Find where the given text appears and provide that cell's center as (X, Y) coordinate. 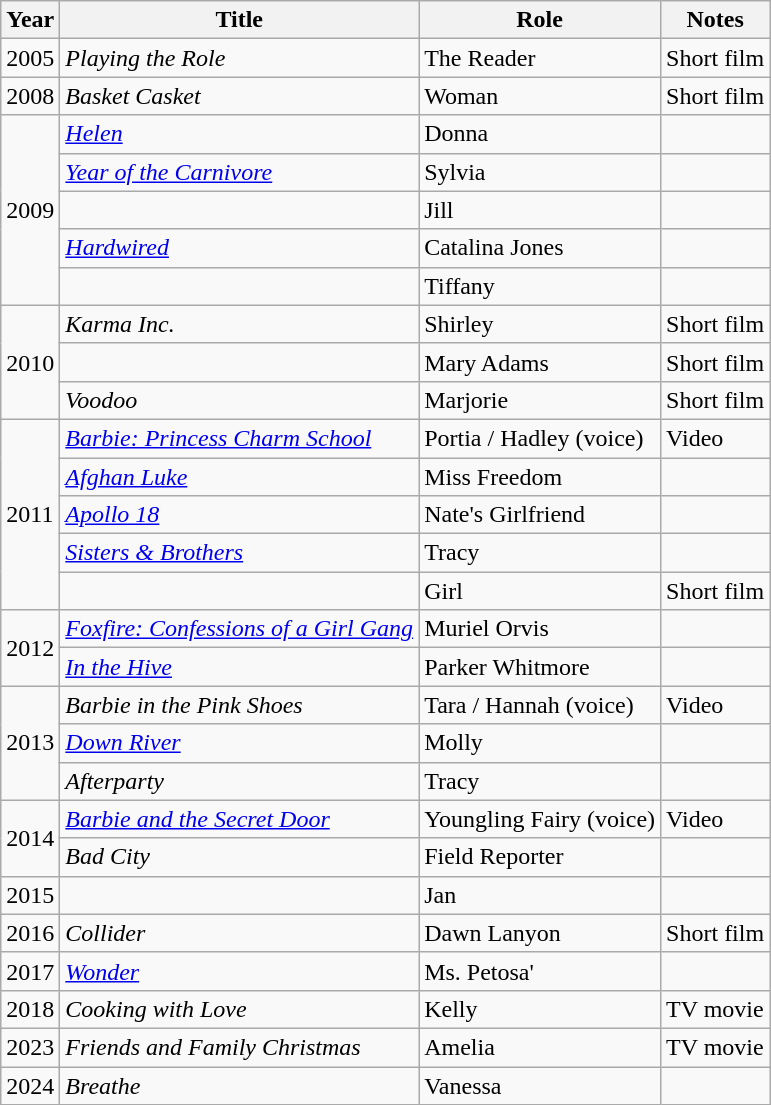
Playing the Role (240, 58)
Youngling Fairy (voice) (540, 819)
2016 (30, 933)
Kelly (540, 1009)
Marjorie (540, 400)
2018 (30, 1009)
Sisters & Brothers (240, 553)
Collider (240, 933)
Friends and Family Christmas (240, 1047)
Karma Inc. (240, 324)
Cooking with Love (240, 1009)
Catalina Jones (540, 248)
Parker Whitmore (540, 667)
Sylvia (540, 172)
Jan (540, 895)
Bad City (240, 857)
2015 (30, 895)
Miss Freedom (540, 477)
2011 (30, 514)
Basket Casket (240, 96)
Afterparty (240, 781)
Donna (540, 134)
Helen (240, 134)
2010 (30, 362)
2017 (30, 971)
Woman (540, 96)
Vanessa (540, 1085)
In the Hive (240, 667)
Tiffany (540, 286)
Barbie in the Pink Shoes (240, 705)
2005 (30, 58)
Hardwired (240, 248)
Ms. Petosa' (540, 971)
Down River (240, 743)
Breathe (240, 1085)
Field Reporter (540, 857)
Muriel Orvis (540, 629)
2009 (30, 210)
Amelia (540, 1047)
Afghan Luke (240, 477)
2013 (30, 743)
Dawn Lanyon (540, 933)
Girl (540, 591)
Voodoo (240, 400)
2008 (30, 96)
2012 (30, 648)
The Reader (540, 58)
Shirley (540, 324)
2014 (30, 838)
Portia / Hadley (voice) (540, 438)
Barbie and the Secret Door (240, 819)
Notes (716, 20)
2024 (30, 1085)
Foxfire: Confessions of a Girl Gang (240, 629)
Year of the Carnivore (240, 172)
Barbie: Princess Charm School (240, 438)
Apollo 18 (240, 515)
Tara / Hannah (voice) (540, 705)
2023 (30, 1047)
Jill (540, 210)
Molly (540, 743)
Mary Adams (540, 362)
Nate's Girlfriend (540, 515)
Wonder (240, 971)
Year (30, 20)
Title (240, 20)
Role (540, 20)
